For the text-containing cell, return its midpoint in (x, y) coordinate format. 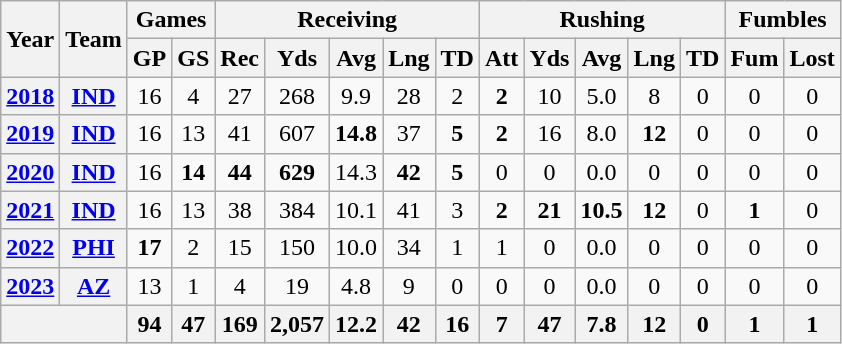
607 (298, 134)
9 (409, 286)
8.0 (602, 134)
384 (298, 210)
AZ (94, 286)
38 (240, 210)
Year (30, 39)
9.9 (356, 96)
12.2 (356, 324)
37 (409, 134)
2,057 (298, 324)
17 (149, 248)
10.5 (602, 210)
2021 (30, 210)
Att (501, 58)
19 (298, 286)
Games (170, 20)
GS (194, 58)
14.8 (356, 134)
14.3 (356, 172)
2020 (30, 172)
4.8 (356, 286)
34 (409, 248)
2019 (30, 134)
10 (550, 96)
Fum (754, 58)
27 (240, 96)
Rec (240, 58)
10.1 (356, 210)
44 (240, 172)
10.0 (356, 248)
Lost (812, 58)
629 (298, 172)
GP (149, 58)
Receiving (348, 20)
169 (240, 324)
Rushing (602, 20)
3 (457, 210)
7.8 (602, 324)
2023 (30, 286)
2022 (30, 248)
21 (550, 210)
268 (298, 96)
5.0 (602, 96)
14 (194, 172)
7 (501, 324)
94 (149, 324)
8 (654, 96)
2018 (30, 96)
PHI (94, 248)
15 (240, 248)
150 (298, 248)
Team (94, 39)
28 (409, 96)
Fumbles (782, 20)
